Provide the [x, y] coordinate of the cell's center where the given text is located.  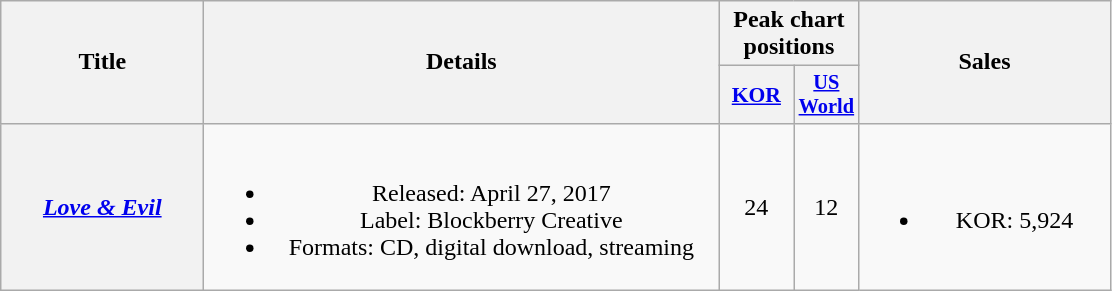
Love & Evil [102, 206]
Released: April 27, 2017Label: Blockberry CreativeFormats: CD, digital download, streaming [462, 206]
12 [826, 206]
KOR: 5,924 [984, 206]
Sales [984, 62]
KOR [756, 95]
USWorld [826, 95]
Title [102, 62]
24 [756, 206]
Details [462, 62]
Peak chart positions [789, 34]
